Provide the (X, Y) coordinate of the cell's center where the given text is located.  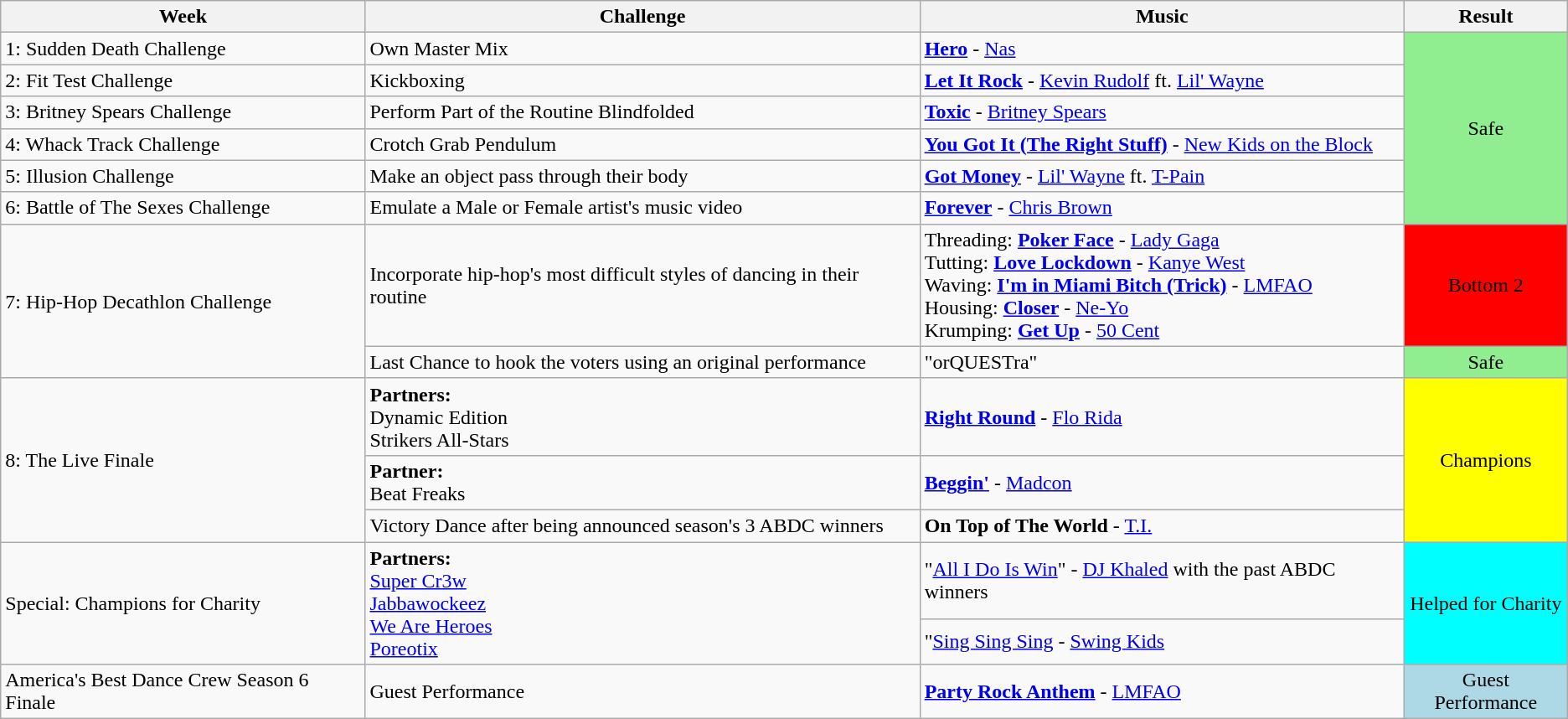
Week (183, 17)
America's Best Dance Crew Season 6 Finale (183, 692)
Victory Dance after being announced season's 3 ABDC winners (642, 525)
Got Money - Lil' Wayne ft. T-Pain (1162, 176)
Last Chance to hook the voters using an original performance (642, 362)
4: Whack Track Challenge (183, 144)
6: Battle of The Sexes Challenge (183, 208)
Crotch Grab Pendulum (642, 144)
7: Hip-Hop Decathlon Challenge (183, 301)
Perform Part of the Routine Blindfolded (642, 112)
Partners:Dynamic EditionStrikers All-Stars (642, 416)
Emulate a Male or Female artist's music video (642, 208)
"Sing Sing Sing - Swing Kids (1162, 642)
8: The Live Finale (183, 459)
Result (1486, 17)
5: Illusion Challenge (183, 176)
Music (1162, 17)
You Got It (The Right Stuff) - New Kids on the Block (1162, 144)
Challenge (642, 17)
Partner:Beat Freaks (642, 483)
Own Master Mix (642, 49)
Make an object pass through their body (642, 176)
Let It Rock - Kevin Rudolf ft. Lil' Wayne (1162, 80)
Incorporate hip-hop's most difficult styles of dancing in their routine (642, 285)
3: Britney Spears Challenge (183, 112)
"All I Do Is Win" - DJ Khaled with the past ABDC winners (1162, 580)
Forever - Chris Brown (1162, 208)
Partners:Super Cr3wJabbawockeezWe Are HeroesPoreotix (642, 603)
Party Rock Anthem - LMFAO (1162, 692)
Hero - Nas (1162, 49)
Kickboxing (642, 80)
Right Round - Flo Rida (1162, 416)
"orQUESTra" (1162, 362)
Special: Champions for Charity (183, 603)
Helped for Charity (1486, 603)
Beggin' - Madcon (1162, 483)
2: Fit Test Challenge (183, 80)
Champions (1486, 459)
Toxic - Britney Spears (1162, 112)
On Top of The World - T.I. (1162, 525)
1: Sudden Death Challenge (183, 49)
Bottom 2 (1486, 285)
